Return the (x, y) coordinate for the center point of the cell that contains the specified text.  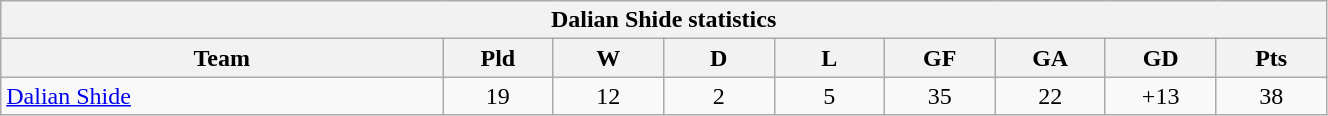
12 (608, 96)
W (608, 58)
GA (1050, 58)
GD (1160, 58)
+13 (1160, 96)
2 (719, 96)
22 (1050, 96)
5 (829, 96)
Pts (1272, 58)
35 (939, 96)
GF (939, 58)
38 (1272, 96)
19 (498, 96)
D (719, 58)
Dalian Shide statistics (664, 20)
Pld (498, 58)
Team (222, 58)
L (829, 58)
Dalian Shide (222, 96)
